Search for the cell housing the specified text and yield its [x, y] center coordinate. 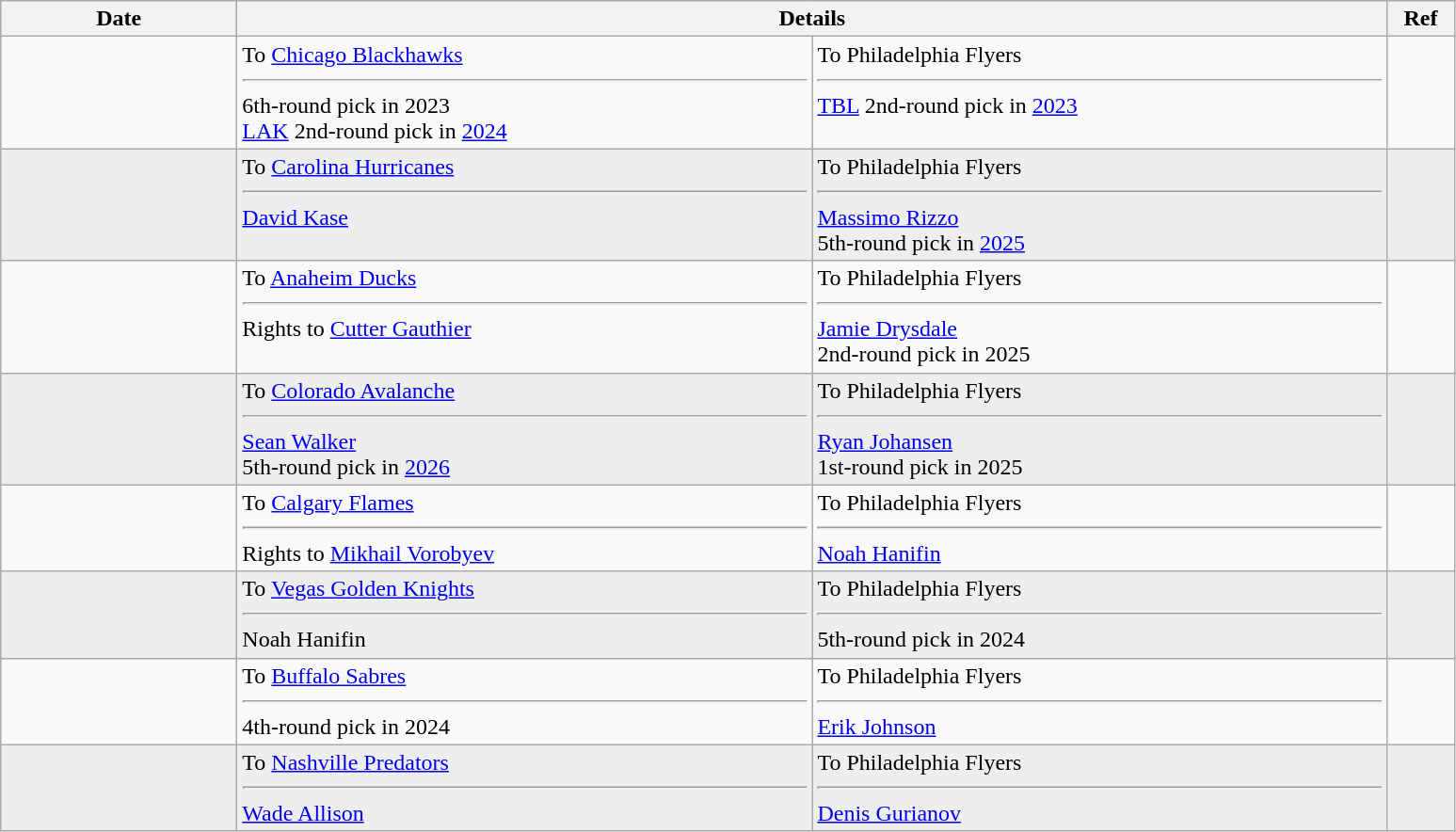
To Philadelphia FlyersRyan Johansen1st-round pick in 2025 [1099, 429]
To Carolina HurricanesDavid Kase [525, 205]
Date [119, 19]
To Calgary FlamesRights to Mikhail Vorobyev [525, 528]
To Nashville PredatorsWade Allison [525, 788]
To Buffalo Sabres4th-round pick in 2024 [525, 701]
To Chicago Blackhawks6th-round pick in 2023LAK 2nd-round pick in 2024 [525, 92]
To Philadelphia Flyers5th-round pick in 2024 [1099, 615]
To Philadelphia FlyersJamie Drysdale2nd-round pick in 2025 [1099, 316]
To Philadelphia FlyersNoah Hanifin [1099, 528]
To Philadelphia FlyersDenis Gurianov [1099, 788]
Details [812, 19]
To Colorado AvalancheSean Walker5th-round pick in 2026 [525, 429]
To Philadelphia FlyersErik Johnson [1099, 701]
To Anaheim DucksRights to Cutter Gauthier [525, 316]
To Philadelphia FlyersTBL 2nd-round pick in 2023 [1099, 92]
Ref [1421, 19]
To Vegas Golden KnightsNoah Hanifin [525, 615]
To Philadelphia FlyersMassimo Rizzo5th-round pick in 2025 [1099, 205]
